For the text-containing cell, return its midpoint in [X, Y] coordinate format. 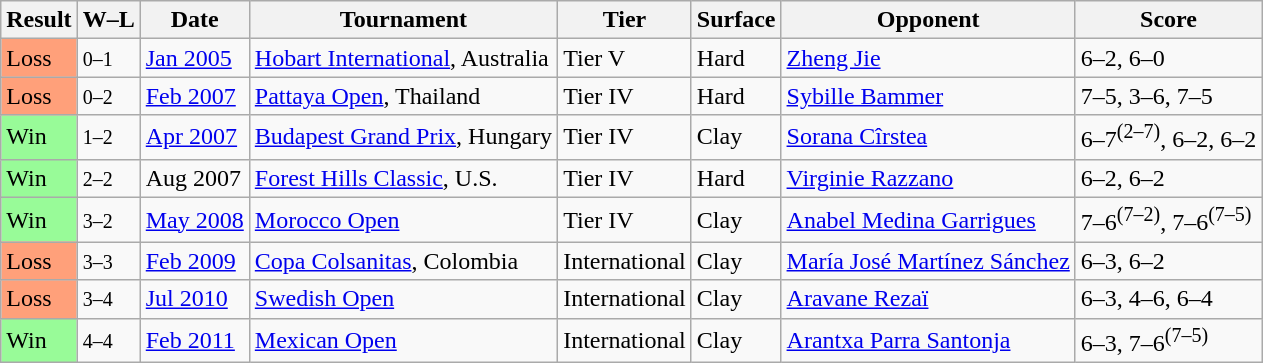
W–L [108, 20]
Jan 2005 [194, 58]
Tournament [403, 20]
Virginie Razzano [928, 178]
6–2, 6–0 [1168, 58]
Sybille Bammer [928, 96]
Opponent [928, 20]
Morocco Open [403, 220]
Forest Hills Classic, U.S. [403, 178]
Budapest Grand Prix, Hungary [403, 138]
Aravane Rezaï [928, 299]
Tier [625, 20]
Mexican Open [403, 340]
Aug 2007 [194, 178]
Feb 2009 [194, 261]
Jul 2010 [194, 299]
Zheng Jie [928, 58]
3–4 [108, 299]
0–1 [108, 58]
Date [194, 20]
Score [1168, 20]
1–2 [108, 138]
6–3, 6–2 [1168, 261]
6–7(2–7), 6–2, 6–2 [1168, 138]
Arantxa Parra Santonja [928, 340]
Anabel Medina Garrigues [928, 220]
Hobart International, Australia [403, 58]
May 2008 [194, 220]
6–2, 6–2 [1168, 178]
María José Martínez Sánchez [928, 261]
6–3, 4–6, 6–4 [1168, 299]
7–5, 3–6, 7–5 [1168, 96]
Apr 2007 [194, 138]
Pattaya Open, Thailand [403, 96]
3–2 [108, 220]
7–6(7–2), 7–6(7–5) [1168, 220]
Copa Colsanitas, Colombia [403, 261]
3–3 [108, 261]
Feb 2011 [194, 340]
Result [39, 20]
Feb 2007 [194, 96]
Surface [736, 20]
6–3, 7–6(7–5) [1168, 340]
0–2 [108, 96]
4–4 [108, 340]
2–2 [108, 178]
Tier V [625, 58]
Sorana Cîrstea [928, 138]
Swedish Open [403, 299]
